Determine the [X, Y] coordinate at the center of the cell enclosing the given text.  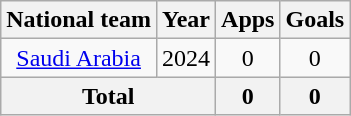
Total [108, 96]
Saudi Arabia [79, 58]
National team [79, 20]
Year [186, 20]
Apps [248, 20]
Goals [315, 20]
2024 [186, 58]
